Detect which cell encompasses the target text, then output its (x, y) center coordinate. 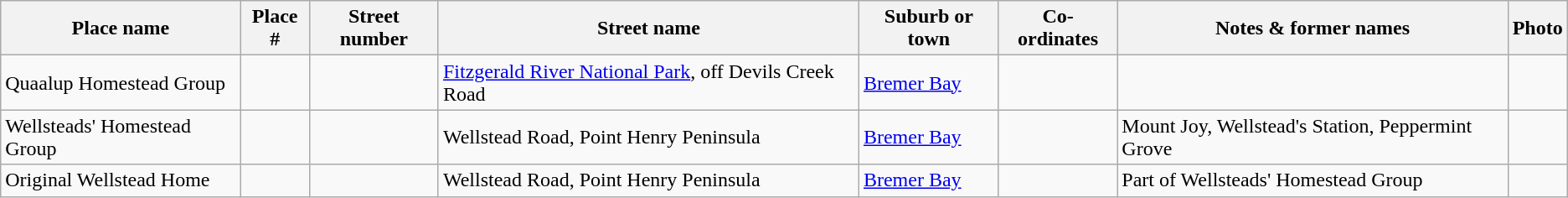
Quaalup Homestead Group (121, 82)
Place # (275, 29)
Co-ordinates (1058, 29)
Place name (121, 29)
Notes & former names (1313, 29)
Photo (1538, 29)
Mount Joy, Wellstead's Station, Peppermint Grove (1313, 138)
Wellsteads' Homestead Group (121, 138)
Street name (648, 29)
Suburb or town (928, 29)
Part of Wellsteads' Homestead Group (1313, 180)
Street number (374, 29)
Original Wellstead Home (121, 180)
Fitzgerald River National Park, off Devils Creek Road (648, 82)
